Determine the (X, Y) coordinate at the center of the cell enclosing the given text.  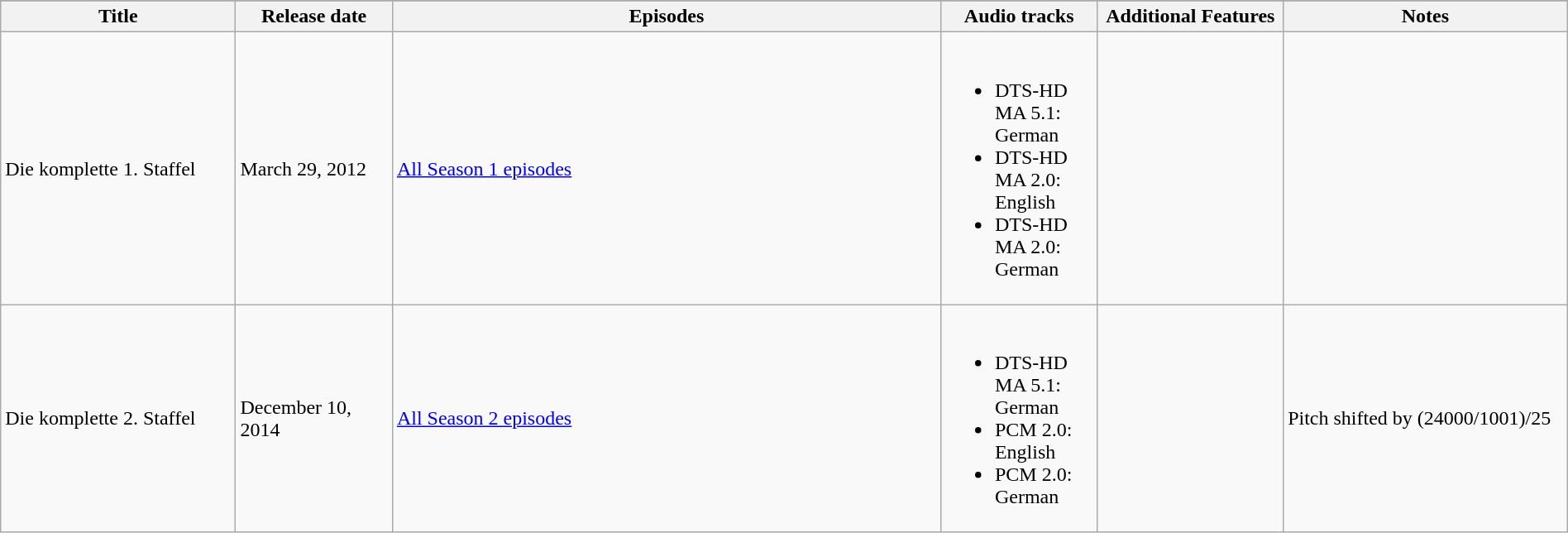
Episodes (667, 17)
DTS-HD MA 5.1: GermanPCM 2.0: EnglishPCM 2.0: German (1019, 419)
Die komplette 2. Staffel (118, 419)
December 10, 2014 (314, 419)
Notes (1426, 17)
All Season 2 episodes (667, 419)
DTS-HD MA 5.1: GermanDTS-HD MA 2.0: EnglishDTS-HD MA 2.0: German (1019, 169)
Title (118, 17)
Audio tracks (1019, 17)
March 29, 2012 (314, 169)
All Season 1 episodes (667, 169)
Pitch shifted by (24000/1001)/25 (1426, 419)
Die komplette 1. Staffel (118, 169)
Release date (314, 17)
Additional Features (1191, 17)
